Capture the cell that displays the provided text and extract its [x, y] central coordinate. 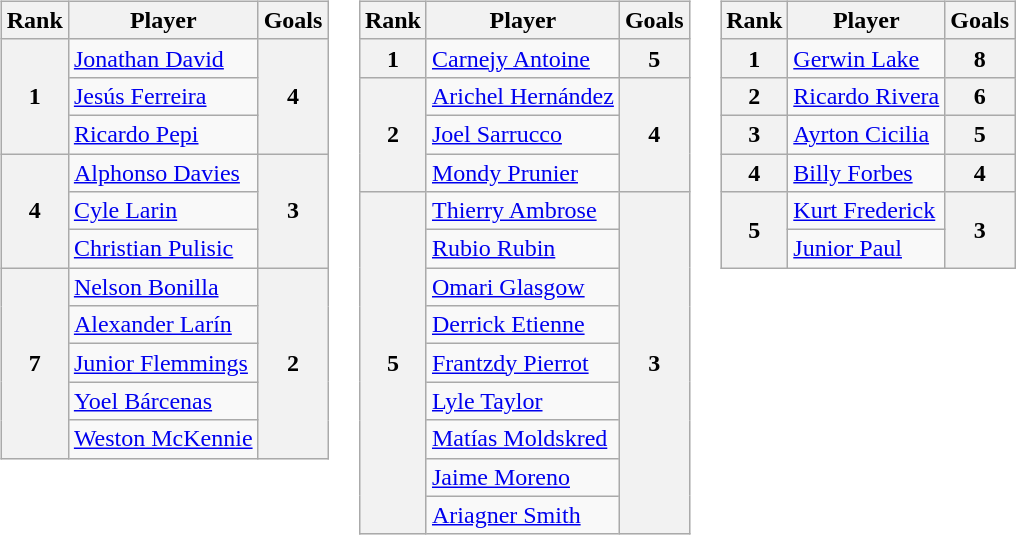
Rubio Rubin [522, 249]
Kurt Frederick [866, 211]
8 [980, 58]
Carnejy Antoine [522, 58]
Junior Flemmings [163, 363]
Mondy Prunier [522, 173]
Derrick Etienne [522, 325]
Ariagner Smith [522, 515]
Joel Sarrucco [522, 134]
Junior Paul [866, 249]
Thierry Ambrose [522, 211]
Nelson Bonilla [163, 287]
Arichel Hernández [522, 96]
Matías Moldskred [522, 439]
Gerwin Lake [866, 58]
6 [980, 96]
Weston McKennie [163, 439]
Ricardo Pepi [163, 134]
Alexander Larín [163, 325]
Alphonso Davies [163, 173]
Jesús Ferreira [163, 96]
7 [34, 363]
Frantzdy Pierrot [522, 363]
Jonathan David [163, 58]
Ricardo Rivera [866, 96]
Jaime Moreno [522, 477]
Yoel Bárcenas [163, 401]
Lyle Taylor [522, 401]
Christian Pulisic [163, 249]
Omari Glasgow [522, 287]
Ayrton Cicilia [866, 134]
Billy Forbes [866, 173]
Cyle Larin [163, 211]
